Scan for the cell matching the given text and deliver its [X, Y] coordinate at center. 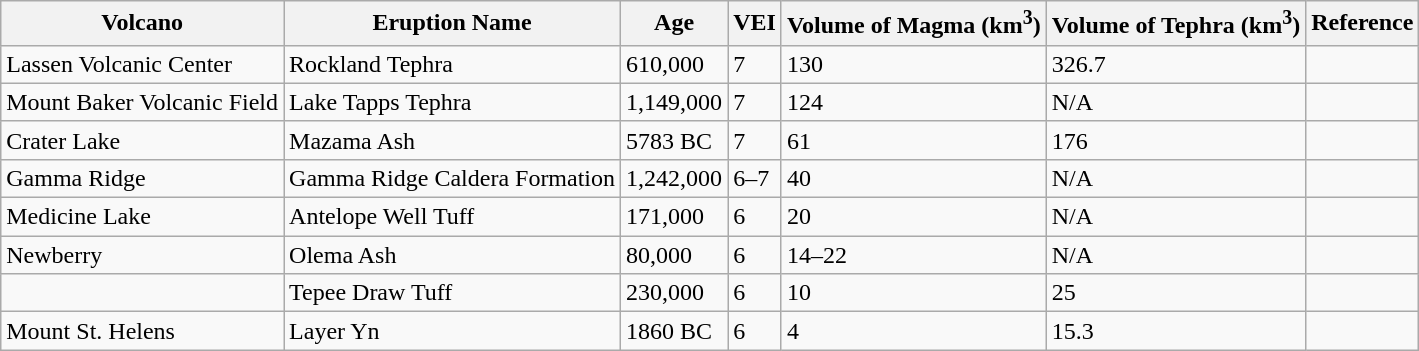
Rockland Tephra [452, 64]
Reference [1362, 24]
Gamma Ridge [142, 178]
VEI [755, 24]
Mount St. Helens [142, 331]
1860 BC [674, 331]
Volume of Tephra (km3) [1176, 24]
Newberry [142, 255]
20 [914, 217]
Eruption Name [452, 24]
Crater Lake [142, 140]
Tepee Draw Tuff [452, 293]
40 [914, 178]
124 [914, 102]
15.3 [1176, 331]
61 [914, 140]
230,000 [674, 293]
171,000 [674, 217]
Age [674, 24]
4 [914, 331]
25 [1176, 293]
176 [1176, 140]
Gamma Ridge Caldera Formation [452, 178]
10 [914, 293]
130 [914, 64]
326.7 [1176, 64]
Lake Tapps Tephra [452, 102]
Mount Baker Volcanic Field [142, 102]
1,149,000 [674, 102]
6–7 [755, 178]
1,242,000 [674, 178]
610,000 [674, 64]
Lassen Volcanic Center [142, 64]
Layer Yn [452, 331]
Mazama Ash [452, 140]
5783 BC [674, 140]
80,000 [674, 255]
Olema Ash [452, 255]
Antelope Well Tuff [452, 217]
Volcano [142, 24]
Volume of Magma (km3) [914, 24]
14–22 [914, 255]
Medicine Lake [142, 217]
